Provide the [X, Y] coordinate of the cell's center where the given text is located.  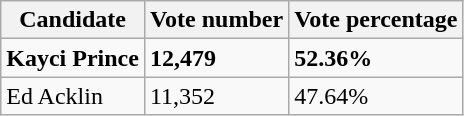
52.36% [376, 58]
Vote number [216, 20]
Vote percentage [376, 20]
12,479 [216, 58]
Kayci Prince [73, 58]
11,352 [216, 96]
Candidate [73, 20]
47.64% [376, 96]
Ed Acklin [73, 96]
